Scan for the cell matching the given text and deliver its [X, Y] coordinate at center. 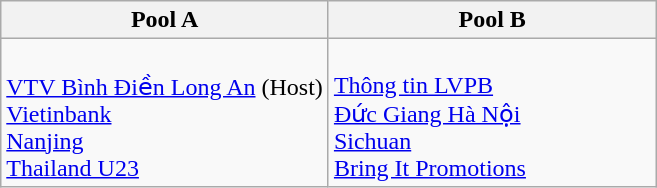
Pool B [492, 20]
VTV Bình Điền Long An (Host) Vietinbank Nanjing Thailand U23 [165, 113]
Thông tin LVPB Đức Giang Hà Nội Sichuan Bring It Promotions [492, 113]
Pool A [165, 20]
